From the cell containing the given text, extract its center point as [x, y] coordinate. 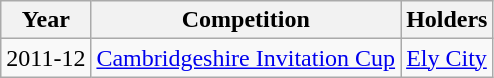
Ely City [447, 58]
2011-12 [46, 58]
Cambridgeshire Invitation Cup [246, 58]
Competition [246, 20]
Year [46, 20]
Holders [447, 20]
